From the cell containing the given text, extract its center point as [X, Y] coordinate. 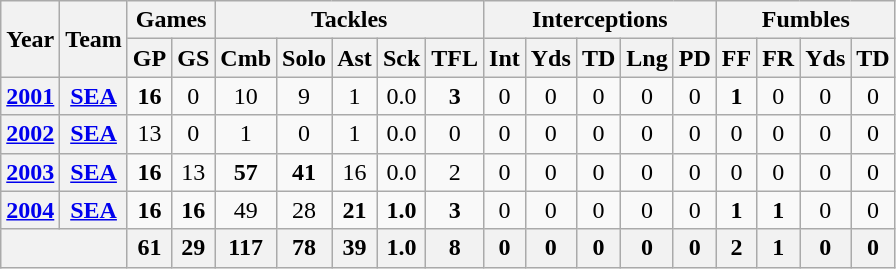
61 [149, 248]
FR [778, 58]
21 [355, 210]
57 [246, 172]
10 [246, 96]
Year [30, 39]
Sck [401, 58]
2003 [30, 172]
Tackles [350, 20]
49 [246, 210]
78 [304, 248]
Fumbles [806, 20]
Solo [304, 58]
GS [194, 58]
Ast [355, 58]
2001 [30, 96]
117 [246, 248]
PD [694, 58]
Lng [647, 58]
2004 [30, 210]
Interceptions [600, 20]
Games [170, 20]
Team [94, 39]
41 [304, 172]
TFL [455, 58]
8 [455, 248]
GP [149, 58]
Cmb [246, 58]
9 [304, 96]
FF [736, 58]
39 [355, 248]
2002 [30, 134]
Int [505, 58]
29 [194, 248]
28 [304, 210]
